From the cell containing the given text, extract its center point as (x, y) coordinate. 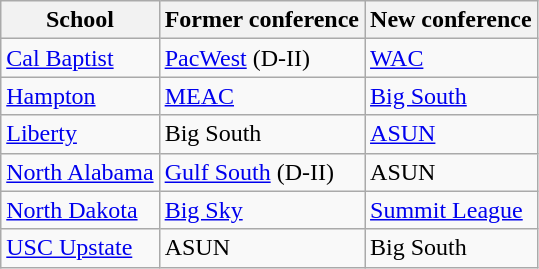
New conference (452, 20)
Cal Baptist (80, 58)
Big Sky (262, 210)
North Alabama (80, 172)
PacWest (D-II) (262, 58)
North Dakota (80, 210)
School (80, 20)
Hampton (80, 96)
MEAC (262, 96)
Gulf South (D-II) (262, 172)
Former conference (262, 20)
Liberty (80, 134)
USC Upstate (80, 248)
Summit League (452, 210)
WAC (452, 58)
